Find where the given text appears and provide that cell's center as [X, Y] coordinate. 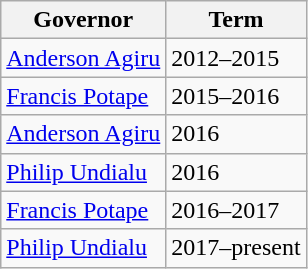
2012–2015 [236, 58]
Term [236, 20]
2017–present [236, 248]
2015–2016 [236, 96]
Governor [84, 20]
2016–2017 [236, 210]
